Extract the [x, y] coordinate from the center of the cell holding the provided text.  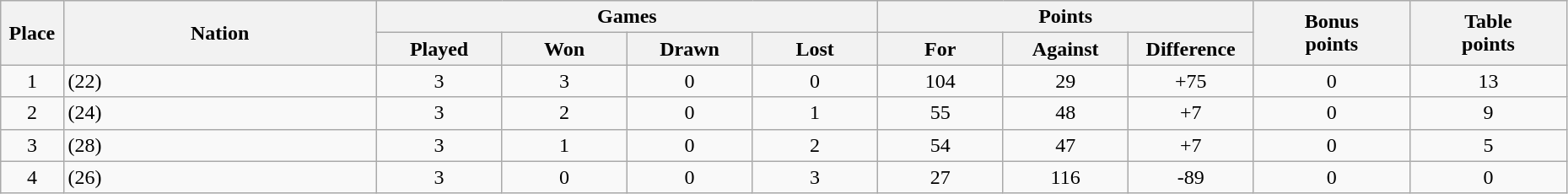
For [940, 49]
55 [940, 113]
Tablepoints [1489, 33]
Bonuspoints [1332, 33]
Games [627, 17]
27 [940, 177]
9 [1489, 113]
(28) [219, 145]
48 [1066, 113]
Points [1065, 17]
Won [565, 49]
(24) [219, 113]
13 [1489, 81]
Nation [219, 33]
29 [1066, 81]
116 [1066, 177]
(22) [219, 81]
5 [1489, 145]
47 [1066, 145]
Difference [1191, 49]
-89 [1191, 177]
4 [32, 177]
Against [1066, 49]
+75 [1191, 81]
Place [32, 33]
(26) [219, 177]
Lost [815, 49]
54 [940, 145]
Drawn [690, 49]
Played [439, 49]
104 [940, 81]
